From the cell containing the given text, extract its center point as [X, Y] coordinate. 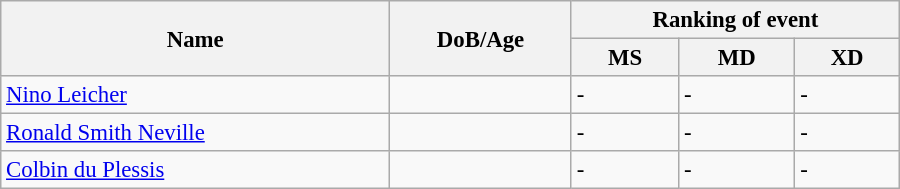
Ranking of event [735, 20]
Name [196, 38]
XD [847, 58]
Nino Leicher [196, 95]
Ronald Smith Neville [196, 133]
Colbin du Plessis [196, 170]
MS [624, 58]
MD [737, 58]
DoB/Age [481, 38]
